Provide the [x, y] coordinate of the cell's center where the given text is located.  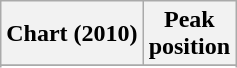
Chart (2010) [72, 34]
Peakposition [189, 34]
